Pinpoint the cell where the given text exists, returning its (x, y) midpoint coordinate. 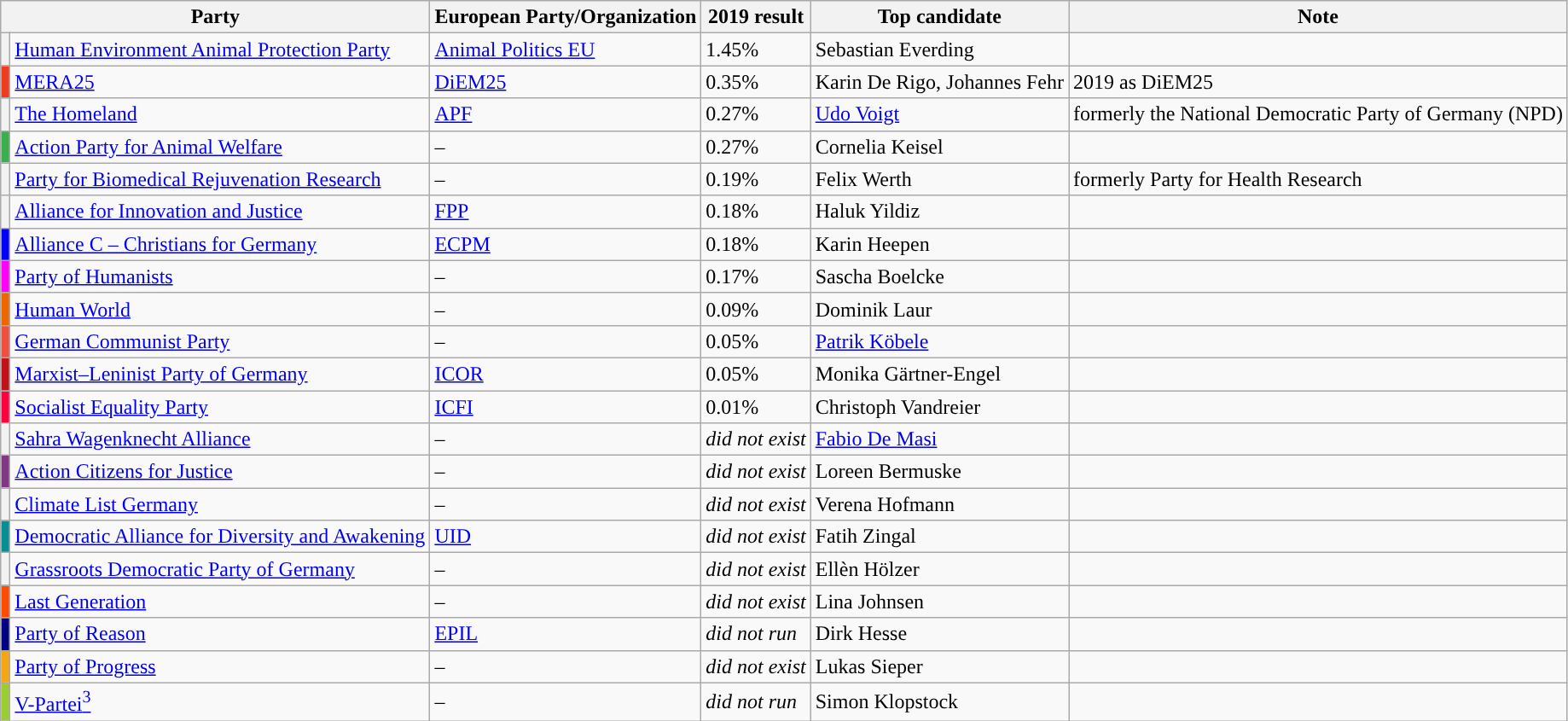
Human Environment Animal Protection Party (220, 49)
Climate List Germany (220, 504)
Marxist–Leninist Party of Germany (220, 374)
Fabio De Masi (939, 439)
Party for Biomedical Rejuvenation Research (220, 179)
2019 as DiEM25 (1319, 82)
APF (566, 114)
1.45% (756, 49)
Haluk Yildiz (939, 212)
Dirk Hesse (939, 634)
The Homeland (220, 114)
Lukas Sieper (939, 666)
Loreen Bermuske (939, 472)
Christoph Vandreier (939, 407)
Alliance for Innovation and Justice (220, 212)
European Party/Organization (566, 17)
Sascha Boelcke (939, 276)
Socialist Equality Party (220, 407)
Ellèn Hölzer (939, 569)
MERA25 (220, 82)
formerly the National Democratic Party of Germany (NPD) (1319, 114)
Party of Progress (220, 666)
Udo Voigt (939, 114)
ICOR (566, 374)
Dominik Laur (939, 309)
Patrik Köbele (939, 341)
Party of Humanists (220, 276)
formerly Party for Health Research (1319, 179)
Sahra Wagenknecht Alliance (220, 439)
Felix Werth (939, 179)
Sebastian Everding (939, 49)
Karin Heepen (939, 244)
0.35% (756, 82)
Action Citizens for Justice (220, 472)
0.09% (756, 309)
2019 result (756, 17)
Simon Klopstock (939, 701)
Cornelia Keisel (939, 147)
Grassroots Democratic Party of Germany (220, 569)
EPIL (566, 634)
0.17% (756, 276)
Karin De Rigo, Johannes Fehr (939, 82)
UID (566, 537)
Party of Reason (220, 634)
0.01% (756, 407)
Party (215, 17)
ECPM (566, 244)
0.19% (756, 179)
Animal Politics EU (566, 49)
Note (1319, 17)
Monika Gärtner-Engel (939, 374)
FPP (566, 212)
Human World (220, 309)
V-Partei3 (220, 701)
DiEM25 (566, 82)
Verena Hofmann (939, 504)
Action Party for Animal Welfare (220, 147)
Lina Johnsen (939, 602)
Democratic Alliance for Diversity and Awakening (220, 537)
ICFI (566, 407)
Fatih Zingal (939, 537)
Last Generation (220, 602)
Top candidate (939, 17)
Alliance C – Christians for Germany (220, 244)
German Communist Party (220, 341)
